From the cell containing the given text, extract its center point as [X, Y] coordinate. 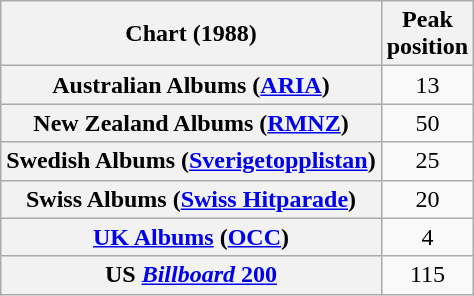
US Billboard 200 [191, 275]
4 [427, 237]
Swedish Albums (Sverigetopplistan) [191, 161]
Chart (1988) [191, 34]
20 [427, 199]
Swiss Albums (Swiss Hitparade) [191, 199]
New Zealand Albums (RMNZ) [191, 123]
50 [427, 123]
Australian Albums (ARIA) [191, 85]
115 [427, 275]
13 [427, 85]
UK Albums (OCC) [191, 237]
Peakposition [427, 34]
25 [427, 161]
